Identify which cell holds the provided text, then report its [X, Y] central coordinate. 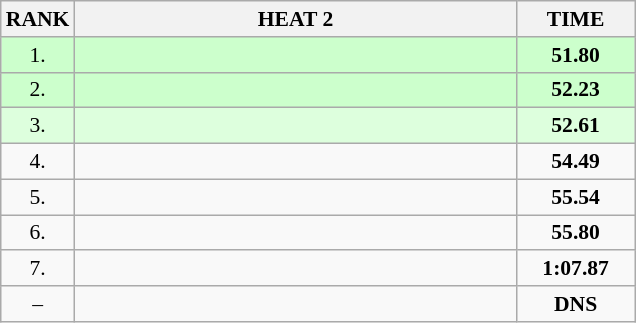
4. [38, 162]
51.80 [576, 55]
1:07.87 [576, 269]
DNS [576, 304]
– [38, 304]
7. [38, 269]
5. [38, 197]
HEAT 2 [295, 19]
55.80 [576, 233]
54.49 [576, 162]
52.61 [576, 126]
3. [38, 126]
TIME [576, 19]
1. [38, 55]
2. [38, 90]
55.54 [576, 197]
RANK [38, 19]
52.23 [576, 90]
6. [38, 233]
